Pinpoint the cell where the given text exists, returning its (X, Y) midpoint coordinate. 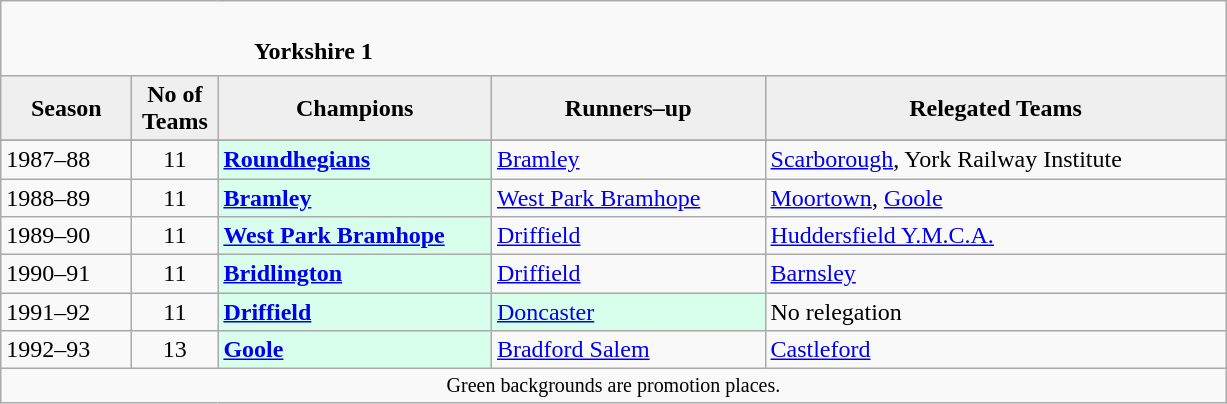
No relegation (996, 312)
1991–92 (66, 312)
Scarborough, York Railway Institute (996, 159)
13 (175, 350)
Relegated Teams (996, 108)
Runners–up (628, 108)
Green backgrounds are promotion places. (614, 386)
Castleford (996, 350)
Bridlington (355, 274)
No of Teams (175, 108)
1987–88 (66, 159)
1989–90 (66, 236)
Goole (355, 350)
Moortown, Goole (996, 197)
1988–89 (66, 197)
Bradford Salem (628, 350)
Roundhegians (355, 159)
Doncaster (628, 312)
Huddersfield Y.M.C.A. (996, 236)
1992–93 (66, 350)
Season (66, 108)
Barnsley (996, 274)
Champions (355, 108)
1990–91 (66, 274)
